For the text-containing cell, return its midpoint in (x, y) coordinate format. 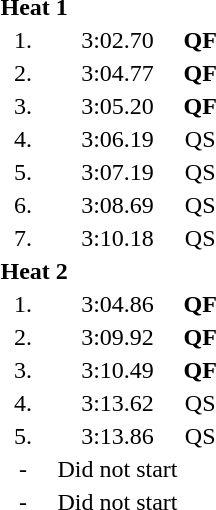
3:08.69 (118, 205)
3:06.19 (118, 139)
3:13.86 (118, 436)
3:10.49 (118, 370)
3:04.86 (118, 304)
3:09.92 (118, 337)
3:05.20 (118, 106)
3:04.77 (118, 73)
Did not start (118, 469)
3:07.19 (118, 172)
3:02.70 (118, 40)
3:10.18 (118, 238)
3:13.62 (118, 403)
